Search for the cell housing the specified text and yield its (x, y) center coordinate. 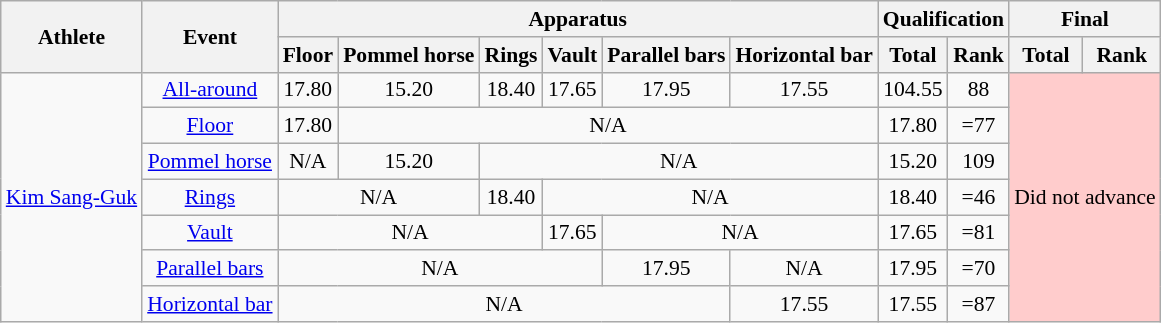
104.55 (913, 90)
Did not advance (1085, 196)
88 (978, 90)
Apparatus (578, 19)
=77 (978, 126)
Final (1085, 19)
=46 (978, 197)
109 (978, 162)
All-around (210, 90)
Event (210, 36)
=81 (978, 233)
=70 (978, 269)
=87 (978, 304)
Athlete (72, 36)
Qualification (944, 19)
Kim Sang-Guk (72, 196)
